Search for the cell housing the specified text and yield its (x, y) center coordinate. 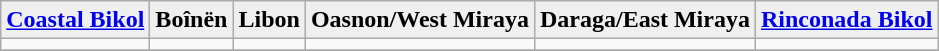
Coastal Bikol (76, 20)
Daraga/East Miraya (644, 20)
Rinconada Bikol (846, 20)
Boînën (192, 20)
Oasnon/West Miraya (420, 20)
Libon (269, 20)
